Pinpoint the cell where the given text exists, returning its [x, y] midpoint coordinate. 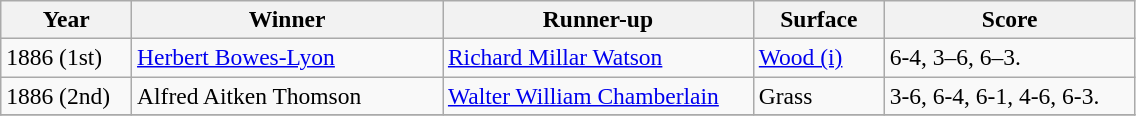
Score [1010, 19]
6-4, 3–6, 6–3. [1010, 57]
1886 (1st) [66, 57]
Runner-up [598, 19]
3-6, 6-4, 6-1, 4-6, 6-3. [1010, 95]
Winner [288, 19]
Alfred Aitken Thomson [288, 95]
Grass [818, 95]
Year [66, 19]
Wood (i) [818, 57]
1886 (2nd) [66, 95]
Surface [818, 19]
Richard Millar Watson [598, 57]
Walter William Chamberlain [598, 95]
Herbert Bowes-Lyon [288, 57]
